Determine the [X, Y] coordinate at the center of the cell enclosing the given text.  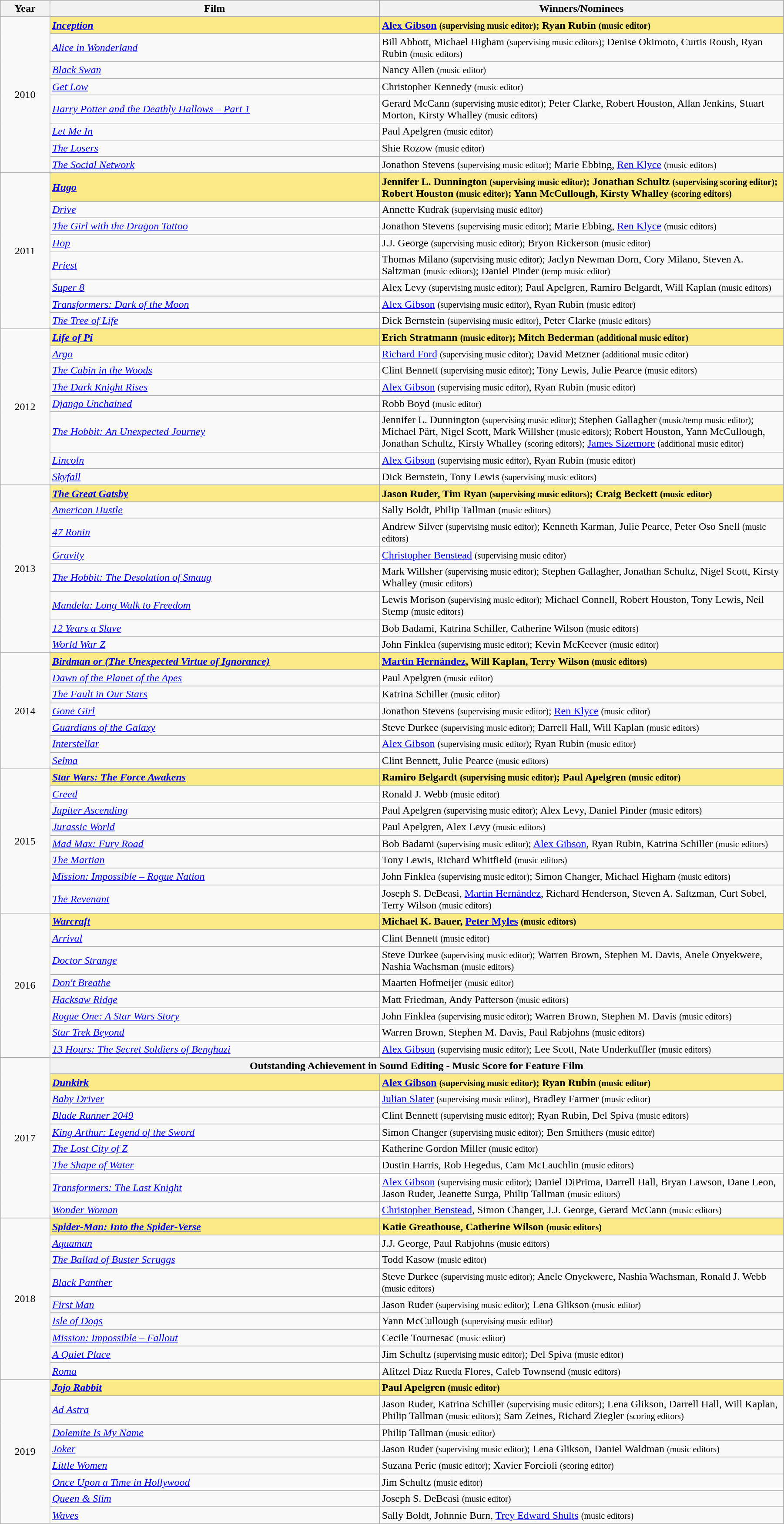
Suzana Peric (music editor); Xavier Forcioli (scoring editor) [581, 1466]
Creed [214, 794]
Blade Runner 2049 [214, 1115]
The Girl with the Dragon Tattoo [214, 226]
Dick Bernstein, Tony Lewis (supervising music editors) [581, 477]
Jim Schultz (music editor) [581, 1482]
Year [25, 9]
The Hobbit: The Desolation of Smaug [214, 577]
2017 [25, 1138]
Jason Ruder (supervising music editor); Lena Glikson, Daniel Waldman (music editors) [581, 1449]
Dolemite Is My Name [214, 1433]
Priest [214, 266]
The Shape of Water [214, 1165]
Lewis Morison (supervising music editor); Michael Connell, Robert Houston, Tony Lewis, Neil Stemp (music editors) [581, 606]
Clint Bennett (supervising music editor); Ryan Rubin, Del Spiva (music editors) [581, 1115]
Aquaman [214, 1243]
Spider-Man: Into the Spider-Verse [214, 1227]
Star Wars: The Force Awakens [214, 777]
Warcraft [214, 922]
Alitzel Díaz Rueda Flores, Caleb Townsend (music editors) [581, 1371]
12 Years a Slave [214, 628]
Annette Kudrak (supervising music editor) [581, 209]
Todd Kasow (music editor) [581, 1260]
Django Unchained [214, 404]
The Social Network [214, 165]
Black Swan [214, 70]
Joker [214, 1449]
Queen & Slim [214, 1499]
2018 [25, 1299]
Maarten Hofmeijer (music editor) [581, 983]
2014 [25, 711]
Alex Gibson (supervising music editor); Lee Scott, Nate Underkuffler (music editors) [581, 1049]
Transformers: Dark of the Moon [214, 304]
Wonder Woman [214, 1210]
Gerard McCann (supervising music editor); Peter Clarke, Robert Houston, Allan Jenkins, Stuart Morton, Kirsty Whalley (music editors) [581, 109]
Ramiro Belgardt (supervising music editor); Paul Apelgren (music editor) [581, 777]
Joseph S. DeBeasi, Martin Hernández, Richard Henderson, Steven A. Saltzman, Curt Sobel, Terry Wilson (music editors) [581, 899]
The Martian [214, 860]
Clint Bennett (music editor) [581, 938]
Mandela: Long Walk to Freedom [214, 606]
Mission: Impossible – Rogue Nation [214, 877]
Mark Willsher (supervising music editor); Stephen Gallagher, Jonathan Schultz, Nigel Scott, Kirsty Whalley (music editors) [581, 577]
Katherine Gordon Miller (music editor) [581, 1149]
Richard Ford (supervising music editor); David Metzner (additional music editor) [581, 354]
2013 [25, 569]
Mission: Impossible – Fallout [214, 1338]
Guardians of the Galaxy [214, 727]
Shie Rozow (music editor) [581, 148]
Super 8 [214, 288]
Roma [214, 1371]
Ronald J. Webb (music editor) [581, 794]
Bob Badami, Katrina Schiller, Catherine Wilson (music editors) [581, 628]
Clint Bennett, Julie Pearce (music editors) [581, 760]
Mad Max: Fury Road [214, 843]
Black Panther [214, 1282]
Tony Lewis, Richard Whitfield (music editors) [581, 860]
Sally Boldt, Johnnie Burn, Trey Edward Shults (music editors) [581, 1515]
Transformers: The Last Knight [214, 1188]
American Hustle [214, 510]
Alex Levy (supervising music editor); Paul Apelgren, Ramiro Belgardt, Will Kaplan (music editors) [581, 288]
Julian Slater (supervising music editor), Bradley Farmer (music editor) [581, 1099]
Matt Friedman, Andy Patterson (music editors) [581, 999]
Life of Pi [214, 337]
The Dark Knight Rises [214, 387]
Winners/Nominees [581, 9]
John Finklea (supervising music editor); Simon Changer, Michael Higham (music editors) [581, 877]
The Revenant [214, 899]
2010 [25, 95]
Erich Stratmann (music editor); Mitch Bederman (additional music editor) [581, 337]
Warren Brown, Stephen M. Davis, Paul Rabjohns (music editors) [581, 1033]
Gone Girl [214, 711]
Katrina Schiller (music editor) [581, 694]
Lincoln [214, 460]
Jonathon Stevens (supervising music editor); Ren Klyce (music editor) [581, 711]
Little Women [214, 1466]
Robb Boyd (music editor) [581, 404]
Jojo Rabbit [214, 1387]
Jason Ruder (supervising music editor); Lena Glikson (music editor) [581, 1305]
Dawn of the Planet of the Apes [214, 678]
Clint Bennett (supervising music editor); Tony Lewis, Julie Pearce (music editors) [581, 370]
Argo [214, 354]
Hugo [214, 187]
2015 [25, 841]
Harry Potter and the Deathly Hallows – Part 1 [214, 109]
Ad Astra [214, 1410]
Dick Bernstein (supervising music editor), Peter Clarke (music editors) [581, 321]
Star Trek Beyond [214, 1033]
Skyfall [214, 477]
Philip Tallman (music editor) [581, 1433]
Jurassic World [214, 827]
Andrew Silver (supervising music editor); Kenneth Karman, Julie Pearce, Peter Oso Snell (music editors) [581, 532]
Bill Abbott, Michael Higham (supervising music editors); Denise Okimoto, Curtis Roush, Ryan Rubin (music editors) [581, 48]
Simon Changer (supervising music editor); Ben Smithers (music editor) [581, 1132]
Arrival [214, 938]
The Hobbit: An Unexpected Journey [214, 432]
Paul Apelgren, Alex Levy (music editors) [581, 827]
Hacksaw Ridge [214, 999]
Let Me In [214, 131]
Baby Driver [214, 1099]
Martin Hernández, Will Kaplan, Terry Wilson (music editors) [581, 661]
Dunkirk [214, 1082]
A Quiet Place [214, 1354]
Alice in Wonderland [214, 48]
Drive [214, 209]
Steve Durkee (supervising music editor); Warren Brown, Stephen M. Davis, Anele Onyekwere, Nashia Wachsman (music editors) [581, 960]
The Tree of Life [214, 321]
Steve Durkee (supervising music editor); Darrell Hall, Will Kaplan (music editors) [581, 727]
Cecile Tournesac (music editor) [581, 1338]
Steve Durkee (supervising music editor); Anele Onyekwere, Nashia Wachsman, Ronald J. Webb (music editors) [581, 1282]
Jupiter Ascending [214, 810]
Rogue One: A Star Wars Story [214, 1016]
Christopher Benstead, Simon Changer, J.J. George, Gerard McCann (music editors) [581, 1210]
Katie Greathouse, Catherine Wilson (music editors) [581, 1227]
The Lost City of Z [214, 1149]
J.J. George (supervising music editor); Bryon Rickerson (music editor) [581, 242]
World War Z [214, 645]
Yann McCullough (supervising music editor) [581, 1321]
Birdman or (The Unexpected Virtue of Ignorance) [214, 661]
Nancy Allen (music editor) [581, 70]
King Arthur: Legend of the Sword [214, 1132]
Christopher Kennedy (music editor) [581, 87]
Hop [214, 242]
Get Low [214, 87]
Don't Breathe [214, 983]
Interstellar [214, 744]
Isle of Dogs [214, 1321]
First Man [214, 1305]
The Cabin in the Woods [214, 370]
The Fault in Our Stars [214, 694]
Doctor Strange [214, 960]
The Great Gatsby [214, 493]
The Losers [214, 148]
Outstanding Achievement in Sound Editing - Music Score for Feature Film [416, 1066]
Paul Apelgren (supervising music editor); Alex Levy, Daniel Pinder (music editors) [581, 810]
2011 [25, 251]
Waves [214, 1515]
47 Ronin [214, 532]
13 Hours: The Secret Soldiers of Benghazi [214, 1049]
Film [214, 9]
Christopher Benstead (supervising music editor) [581, 555]
Once Upon a Time in Hollywood [214, 1482]
2019 [25, 1451]
Michael K. Bauer, Peter Myles (music editors) [581, 922]
Jason Ruder, Tim Ryan (supervising music editors); Craig Beckett (music editor) [581, 493]
Selma [214, 760]
Inception [214, 25]
J.J. George, Paul Rabjohns (music editors) [581, 1243]
Jim Schultz (supervising music editor); Del Spiva (music editor) [581, 1354]
Thomas Milano (supervising music editor); Jaclyn Newman Dorn, Cory Milano, Steven A. Saltzman (music editors); Daniel Pinder (temp music editor) [581, 266]
Sally Boldt, Philip Tallman (music editors) [581, 510]
Joseph S. DeBeasi (music editor) [581, 1499]
2012 [25, 407]
Dustin Harris, Rob Hegedus, Cam McLauchlin (music editors) [581, 1165]
Gravity [214, 555]
The Ballad of Buster Scruggs [214, 1260]
2016 [25, 986]
John Finklea (supervising music editor); Kevin McKeever (music editor) [581, 645]
John Finklea (supervising music editor); Warren Brown, Stephen M. Davis (music editors) [581, 1016]
Bob Badami (supervising music editor); Alex Gibson, Ryan Rubin, Katrina Schiller (music editors) [581, 843]
